For the text-containing cell, return its midpoint in [x, y] coordinate format. 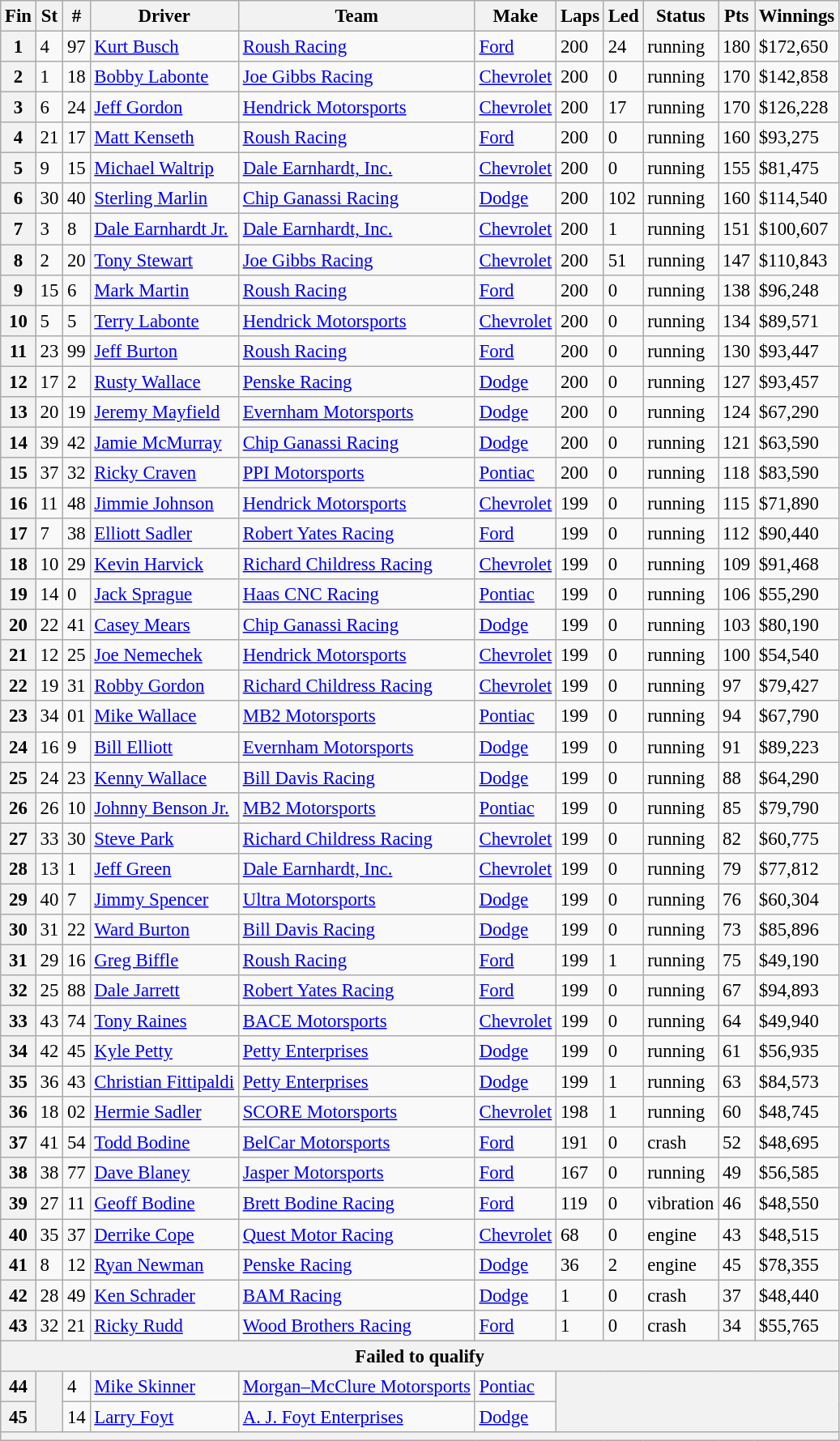
Casey Mears [164, 625]
Ken Schrader [164, 1295]
61 [737, 1051]
115 [737, 503]
$100,607 [797, 229]
Greg Biffle [164, 960]
02 [76, 1112]
Jack Sprague [164, 595]
$142,858 [797, 77]
Michael Waltrip [164, 168]
Ricky Rudd [164, 1325]
Brett Bodine Racing [356, 1204]
$48,695 [797, 1143]
191 [580, 1143]
$84,573 [797, 1082]
$56,935 [797, 1051]
109 [737, 565]
Jimmy Spencer [164, 899]
Larry Foyt [164, 1417]
48 [76, 503]
64 [737, 1021]
$91,468 [797, 565]
63 [737, 1082]
Jeff Gordon [164, 108]
124 [737, 412]
103 [737, 625]
vibration [680, 1204]
Quest Motor Racing [356, 1234]
Terry Labonte [164, 321]
Failed to qualify [420, 1356]
$48,550 [797, 1204]
$96,248 [797, 290]
$63,590 [797, 442]
$56,585 [797, 1174]
$54,540 [797, 655]
Bill Elliott [164, 747]
Jeff Green [164, 869]
$48,745 [797, 1112]
Bobby Labonte [164, 77]
$49,940 [797, 1021]
01 [76, 717]
134 [737, 321]
44 [19, 1387]
Hermie Sadler [164, 1112]
130 [737, 351]
Led [624, 16]
$60,775 [797, 838]
Todd Bodine [164, 1143]
85 [737, 808]
$55,765 [797, 1325]
$89,571 [797, 321]
Geoff Bodine [164, 1204]
$78,355 [797, 1264]
Tony Stewart [164, 260]
76 [737, 899]
Jasper Motorsports [356, 1174]
SCORE Motorsports [356, 1112]
112 [737, 534]
79 [737, 869]
46 [737, 1204]
Tony Raines [164, 1021]
198 [580, 1112]
102 [624, 198]
St [49, 16]
$48,515 [797, 1234]
BelCar Motorsports [356, 1143]
$93,275 [797, 138]
151 [737, 229]
68 [580, 1234]
Jimmie Johnson [164, 503]
Kyle Petty [164, 1051]
$93,457 [797, 382]
121 [737, 442]
Sterling Marlin [164, 198]
BACE Motorsports [356, 1021]
$81,475 [797, 168]
99 [76, 351]
67 [737, 991]
$93,447 [797, 351]
$110,843 [797, 260]
$55,290 [797, 595]
Jamie McMurray [164, 442]
74 [76, 1021]
138 [737, 290]
147 [737, 260]
Fin [19, 16]
Johnny Benson Jr. [164, 808]
$89,223 [797, 747]
73 [737, 930]
Mike Skinner [164, 1387]
91 [737, 747]
94 [737, 717]
Dave Blaney [164, 1174]
127 [737, 382]
$48,440 [797, 1295]
60 [737, 1112]
75 [737, 960]
$60,304 [797, 899]
BAM Racing [356, 1295]
Joe Nemechek [164, 655]
$90,440 [797, 534]
77 [76, 1174]
Jeff Burton [164, 351]
Make [515, 16]
$85,896 [797, 930]
119 [580, 1204]
$67,290 [797, 412]
Jeremy Mayfield [164, 412]
167 [580, 1174]
Laps [580, 16]
$49,190 [797, 960]
Steve Park [164, 838]
Driver [164, 16]
Wood Brothers Racing [356, 1325]
Mike Wallace [164, 717]
$172,650 [797, 47]
A. J. Foyt Enterprises [356, 1417]
$94,893 [797, 991]
Ryan Newman [164, 1264]
$64,290 [797, 778]
Dale Earnhardt Jr. [164, 229]
Dale Jarrett [164, 991]
180 [737, 47]
# [76, 16]
118 [737, 473]
PPI Motorsports [356, 473]
Matt Kenseth [164, 138]
Robby Gordon [164, 686]
$79,427 [797, 686]
Mark Martin [164, 290]
Ultra Motorsports [356, 899]
Kevin Harvick [164, 565]
Ricky Craven [164, 473]
82 [737, 838]
$77,812 [797, 869]
Pts [737, 16]
Haas CNC Racing [356, 595]
51 [624, 260]
$126,228 [797, 108]
$80,190 [797, 625]
Winnings [797, 16]
Derrike Cope [164, 1234]
106 [737, 595]
Elliott Sadler [164, 534]
$67,790 [797, 717]
Kenny Wallace [164, 778]
52 [737, 1143]
54 [76, 1143]
Ward Burton [164, 930]
100 [737, 655]
Christian Fittipaldi [164, 1082]
$71,890 [797, 503]
Kurt Busch [164, 47]
Rusty Wallace [164, 382]
$114,540 [797, 198]
Status [680, 16]
$83,590 [797, 473]
Morgan–McClure Motorsports [356, 1387]
$79,790 [797, 808]
155 [737, 168]
Team [356, 16]
